Locate the cell with the specified text and output its (X, Y) center coordinate. 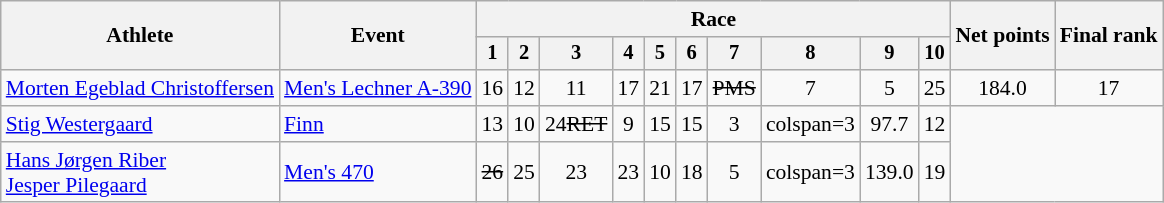
Net points (1002, 36)
4 (628, 54)
Finn (378, 124)
139.0 (890, 172)
Race (714, 19)
Men's 470 (378, 172)
8 (810, 54)
21 (660, 88)
24RET (576, 124)
184.0 (1002, 88)
11 (576, 88)
1 (493, 54)
Hans Jørgen RiberJesper Pilegaard (140, 172)
Event (378, 36)
19 (935, 172)
PMS (734, 88)
16 (493, 88)
97.7 (890, 124)
Stig Westergaard (140, 124)
26 (493, 172)
Men's Lechner A-390 (378, 88)
Morten Egeblad Christoffersen (140, 88)
Final rank (1109, 36)
18 (692, 172)
6 (692, 54)
2 (524, 54)
Athlete (140, 36)
13 (493, 124)
